Extract the [x, y] coordinate from the center of the cell holding the provided text.  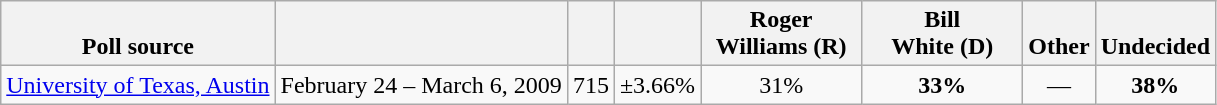
— [1059, 85]
33% [942, 85]
±3.66% [657, 85]
Undecided [1155, 34]
February 24 – March 6, 2009 [421, 85]
University of Texas, Austin [138, 85]
715 [590, 85]
BillWhite (D) [942, 34]
31% [782, 85]
RogerWilliams (R) [782, 34]
Other [1059, 34]
Poll source [138, 34]
38% [1155, 85]
